Search for the cell housing the specified text and yield its (x, y) center coordinate. 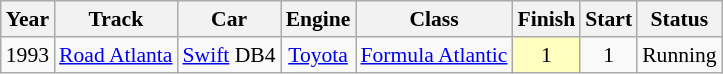
Swift DB4 (228, 55)
Formula Atlantic (434, 55)
Engine (318, 19)
Car (228, 19)
Start (608, 19)
Finish (547, 19)
Track (116, 19)
Status (679, 19)
Class (434, 19)
Running (679, 55)
1993 (28, 55)
Road Atlanta (116, 55)
Year (28, 19)
Toyota (318, 55)
